Provide the (X, Y) coordinate of the cell's center where the given text is located.  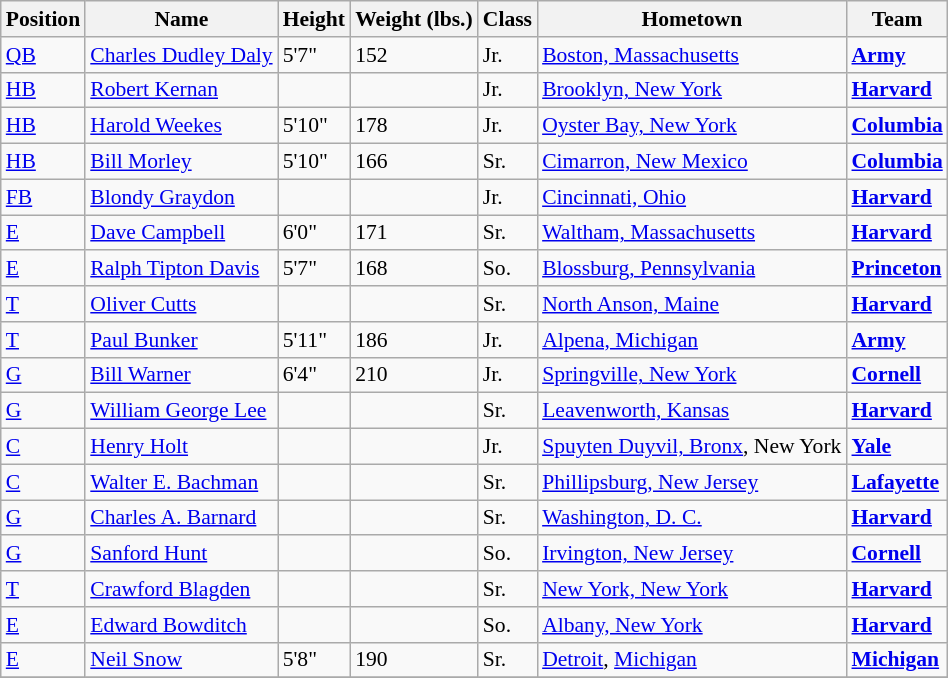
Michigan (896, 660)
Oliver Cutts (181, 304)
Irvington, New Jersey (692, 554)
Class (508, 19)
Hometown (692, 19)
190 (414, 660)
Springville, New York (692, 375)
Oyster Bay, New York (692, 126)
Height (314, 19)
Sanford Hunt (181, 554)
Dave Campbell (181, 233)
Boston, Massachusetts (692, 55)
152 (414, 55)
FB (43, 197)
Princeton (896, 269)
Neil Snow (181, 660)
Robert Kernan (181, 90)
Waltham, Massachusetts (692, 233)
Alpena, Michigan (692, 340)
Yale (896, 447)
Position (43, 19)
Bill Warner (181, 375)
Albany, New York (692, 625)
Team (896, 19)
Ralph Tipton Davis (181, 269)
168 (414, 269)
Henry Holt (181, 447)
166 (414, 162)
6'0" (314, 233)
Blossburg, Pennsylvania (692, 269)
Blondy Graydon (181, 197)
210 (414, 375)
5'11" (314, 340)
Name (181, 19)
Crawford Blagden (181, 589)
Brooklyn, New York (692, 90)
Paul Bunker (181, 340)
Spuyten Duyvil, Bronx, New York (692, 447)
Harold Weekes (181, 126)
North Anson, Maine (692, 304)
5'8" (314, 660)
Cimarron, New Mexico (692, 162)
Phillipsburg, New Jersey (692, 482)
Bill Morley (181, 162)
New York, New York (692, 589)
6'4" (314, 375)
Edward Bowditch (181, 625)
Weight (lbs.) (414, 19)
Charles Dudley Daly (181, 55)
Walter E. Bachman (181, 482)
Detroit, Michigan (692, 660)
186 (414, 340)
171 (414, 233)
QB (43, 55)
Lafayette (896, 482)
William George Lee (181, 411)
Washington, D. C. (692, 518)
Charles A. Barnard (181, 518)
Cincinnati, Ohio (692, 197)
Leavenworth, Kansas (692, 411)
178 (414, 126)
